Return the (X, Y) coordinate for the center point of the cell that contains the specified text.  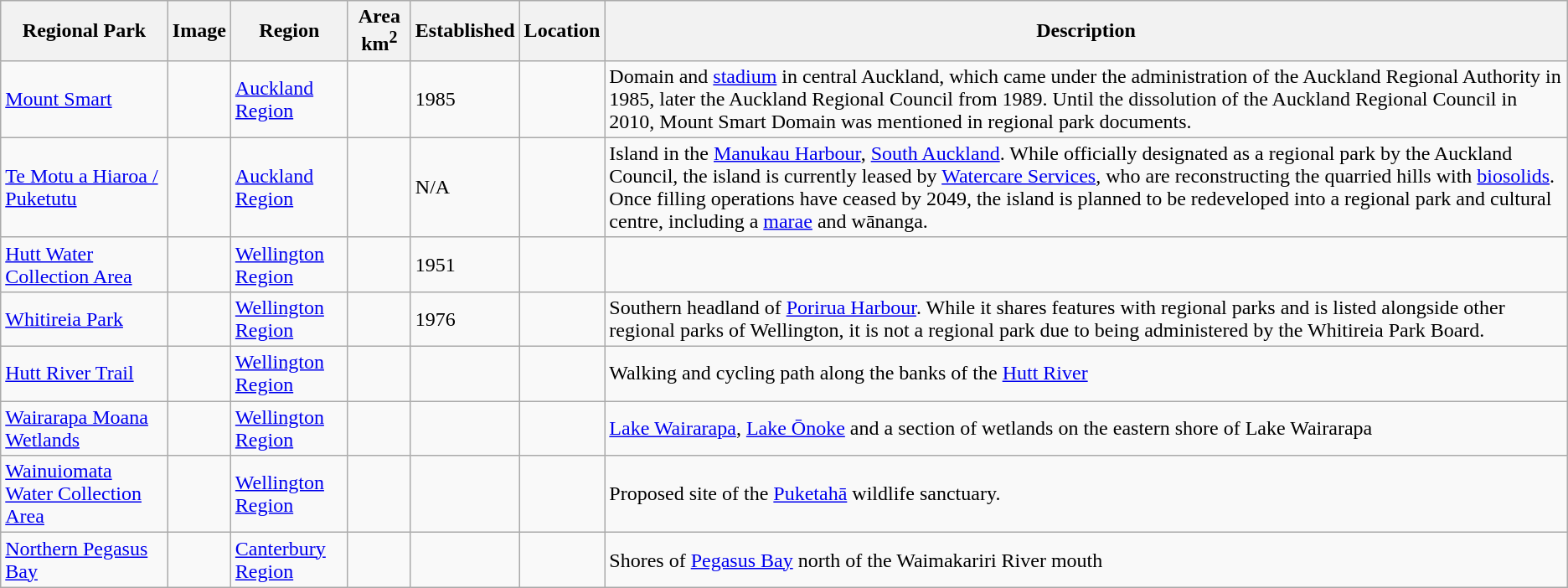
Area km2 (379, 31)
Northern Pegasus Bay (85, 560)
Image (199, 31)
Established (465, 31)
Hutt Water Collection Area (85, 265)
Te Motu a Hiaroa / Puketutu (85, 188)
Description (1086, 31)
Wairarapa Moana Wetlands (85, 429)
Region (289, 31)
Canterbury Region (289, 560)
Wainuiomata Water Collection Area (85, 494)
Mount Smart (85, 99)
1976 (465, 318)
Shores of Pegasus Bay north of the Waimakariri River mouth (1086, 560)
Location (562, 31)
Proposed site of the Puketahā wildlife sanctuary. (1086, 494)
N/A (465, 188)
1951 (465, 265)
Whitireia Park (85, 318)
Lake Wairarapa, Lake Ōnoke and a section of wetlands on the eastern shore of Lake Wairarapa (1086, 429)
Regional Park (85, 31)
Walking and cycling path along the banks of the Hutt River (1086, 374)
Hutt River Trail (85, 374)
1985 (465, 99)
